For the text-containing cell, return its midpoint in (X, Y) coordinate format. 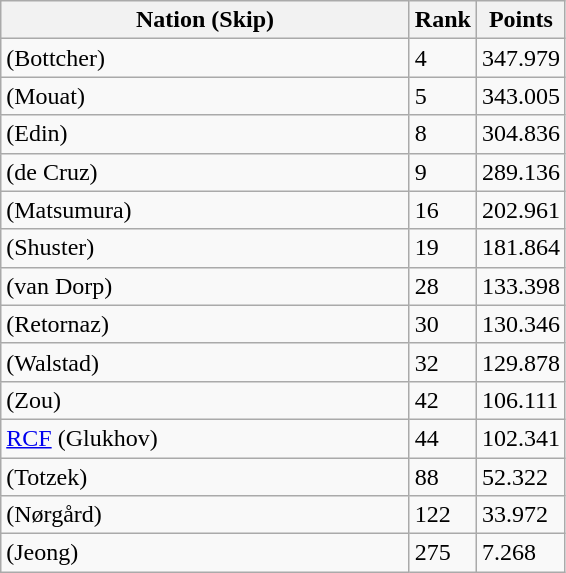
(Mouat) (206, 96)
4 (442, 58)
5 (442, 96)
Rank (442, 20)
202.961 (520, 210)
(Shuster) (206, 248)
122 (442, 515)
343.005 (520, 96)
(Totzek) (206, 477)
16 (442, 210)
28 (442, 286)
289.136 (520, 172)
130.346 (520, 324)
304.836 (520, 134)
(Retornaz) (206, 324)
(Nørgård) (206, 515)
7.268 (520, 553)
(Edin) (206, 134)
106.111 (520, 400)
275 (442, 553)
133.398 (520, 286)
(Walstad) (206, 362)
Points (520, 20)
33.972 (520, 515)
347.979 (520, 58)
32 (442, 362)
19 (442, 248)
(Bottcher) (206, 58)
(van Dorp) (206, 286)
Nation (Skip) (206, 20)
(Zou) (206, 400)
9 (442, 172)
RCF (Glukhov) (206, 438)
52.322 (520, 477)
44 (442, 438)
129.878 (520, 362)
102.341 (520, 438)
8 (442, 134)
42 (442, 400)
88 (442, 477)
(Matsumura) (206, 210)
30 (442, 324)
(de Cruz) (206, 172)
(Jeong) (206, 553)
181.864 (520, 248)
